Capture the cell that displays the provided text and extract its (X, Y) central coordinate. 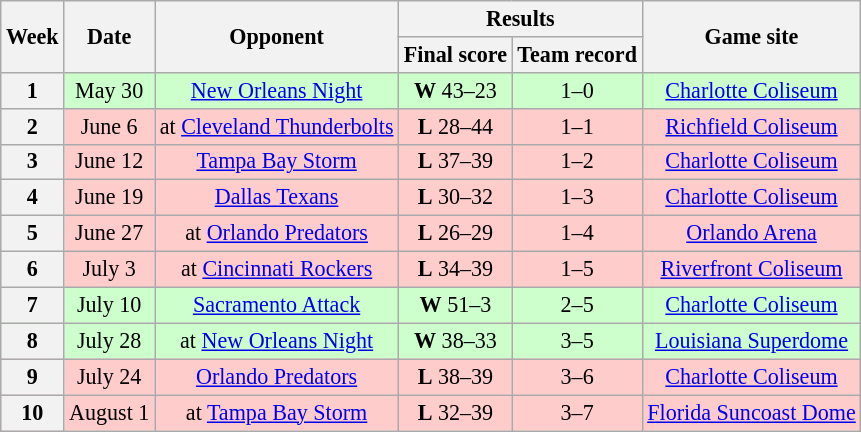
May 30 (110, 90)
1–5 (577, 269)
4 (32, 198)
July 10 (110, 305)
Team record (577, 54)
Week (32, 36)
1–0 (577, 90)
Orlando Predators (276, 377)
Results (520, 18)
9 (32, 377)
Sacramento Attack (276, 305)
3–6 (577, 377)
at Orlando Predators (276, 233)
August 1 (110, 412)
3 (32, 162)
1 (32, 90)
6 (32, 269)
Final score (456, 54)
at Cincinnati Rockers (276, 269)
5 (32, 233)
3–5 (577, 341)
July 24 (110, 377)
New Orleans Night (276, 90)
1–3 (577, 198)
Game site (752, 36)
Dallas Texans (276, 198)
Tampa Bay Storm (276, 162)
1–1 (577, 126)
Richfield Coliseum (752, 126)
at New Orleans Night (276, 341)
June 12 (110, 162)
2 (32, 126)
L 37–39 (456, 162)
10 (32, 412)
July 28 (110, 341)
L 38–39 (456, 377)
Date (110, 36)
W 38–33 (456, 341)
Riverfront Coliseum (752, 269)
at Cleveland Thunderbolts (276, 126)
2–5 (577, 305)
Florida Suncoast Dome (752, 412)
3–7 (577, 412)
June 6 (110, 126)
L 32–39 (456, 412)
L 30–32 (456, 198)
July 3 (110, 269)
L 34–39 (456, 269)
June 27 (110, 233)
1–4 (577, 233)
1–2 (577, 162)
8 (32, 341)
Opponent (276, 36)
L 28–44 (456, 126)
7 (32, 305)
June 19 (110, 198)
at Tampa Bay Storm (276, 412)
L 26–29 (456, 233)
W 51–3 (456, 305)
Louisiana Superdome (752, 341)
Orlando Arena (752, 233)
W 43–23 (456, 90)
